Pinpoint the cell where the given text exists, returning its [x, y] midpoint coordinate. 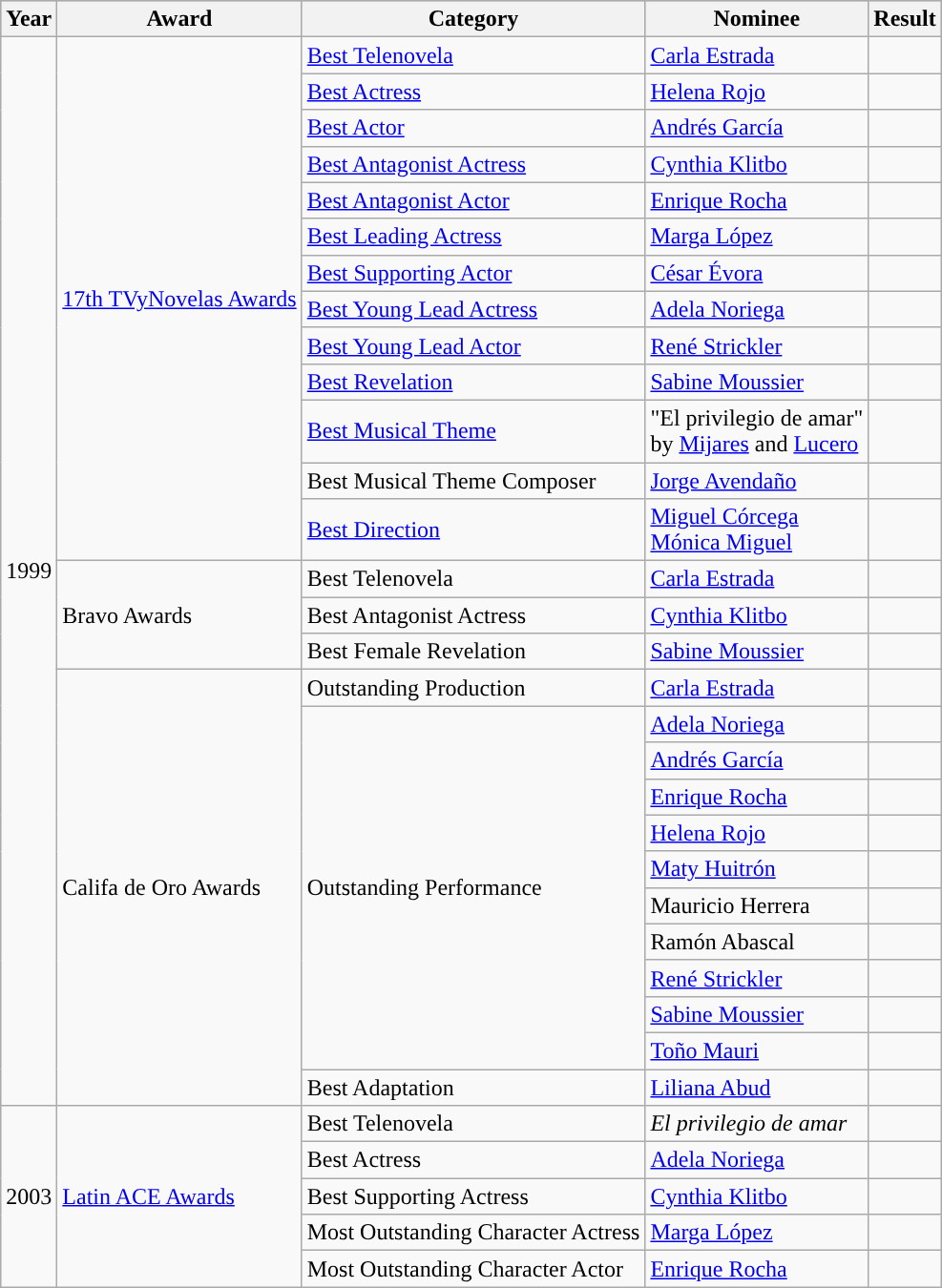
Best Actor [473, 128]
Best Musical Theme [473, 431]
Liliana Abud [757, 1087]
Outstanding Performance [473, 887]
Bravo Awards [179, 615]
Best Direction [473, 530]
1999 [29, 571]
Best Adaptation [473, 1087]
Category [473, 19]
"El privilegio de amar" by Mijares and Lucero [757, 431]
Best Supporting Actor [473, 273]
Califa de Oro Awards [179, 887]
Most Outstanding Character Actress [473, 1233]
Latin ACE Awards [179, 1196]
2003 [29, 1196]
Ramón Abascal [757, 942]
Best Leading Actress [473, 237]
El privilegio de amar [757, 1124]
Best Young Lead Actor [473, 345]
Outstanding Production [473, 688]
Year [29, 19]
César Évora [757, 273]
17th TVyNovelas Awards [179, 300]
Most Outstanding Character Actor [473, 1269]
Award [179, 19]
Result [905, 19]
Mauricio Herrera [757, 905]
Nominee [757, 19]
Best Female Revelation [473, 652]
Toño Mauri [757, 1050]
Best Young Lead Actress [473, 309]
Miguel Córcega Mónica Miguel [757, 530]
Best Antagonist Actor [473, 200]
Maty Huitrón [757, 869]
Best Supporting Actress [473, 1196]
Best Revelation [473, 382]
Jorge Avendaño [757, 480]
Best Musical Theme Composer [473, 480]
